Search for the cell housing the specified text and yield its (x, y) center coordinate. 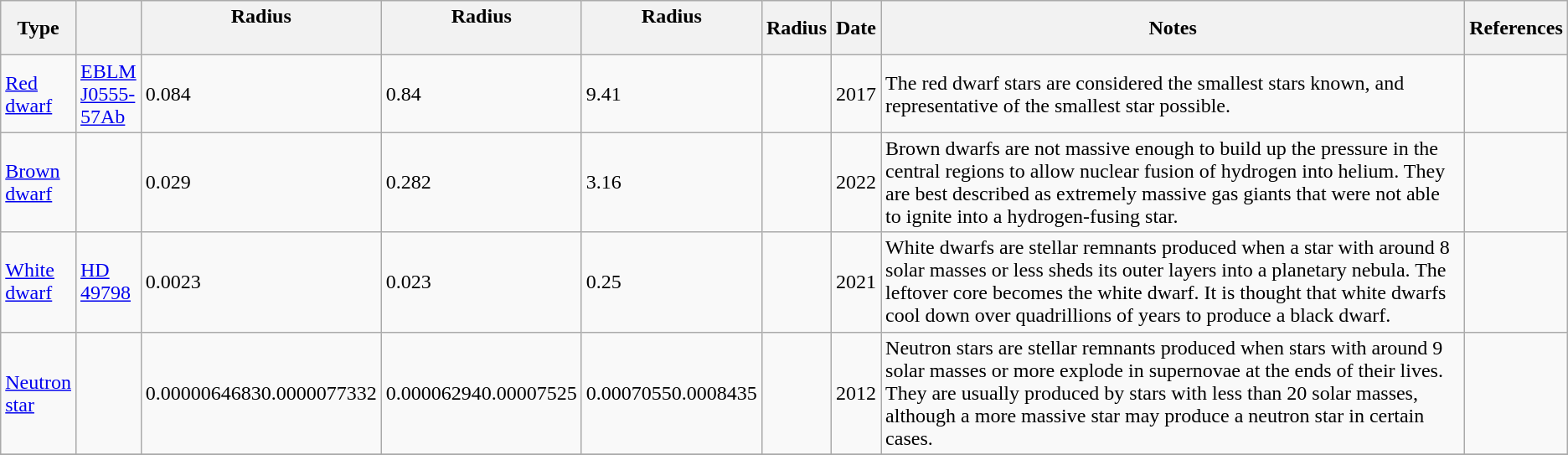
0.282 (481, 183)
EBLM J0555-57Ab (108, 94)
Notes (1173, 28)
Type (39, 28)
2022 (856, 183)
0.0023 (261, 282)
0.000062940.00007525 (481, 393)
Neutron star (39, 393)
0.84 (481, 94)
Brown dwarf (39, 183)
2021 (856, 282)
Red dwarf (39, 94)
2012 (856, 393)
0.00070550.0008435 (672, 393)
The red dwarf stars are considered the smallest stars known, and representative of the smallest star possible. (1173, 94)
0.25 (672, 282)
9.41 (672, 94)
References (1516, 28)
2017 (856, 94)
0.023 (481, 282)
0.029 (261, 183)
White dwarf (39, 282)
0.00000646830.0000077332 (261, 393)
Date (856, 28)
HD 49798 (108, 282)
3.16 (672, 183)
0.084 (261, 94)
